Return [x, y] of the center of cell containing provided text 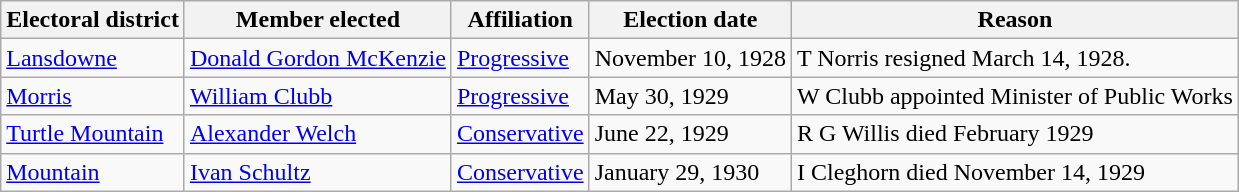
T Norris resigned March 14, 1928. [1014, 58]
November 10, 1928 [690, 58]
William Clubb [318, 96]
Lansdowne [93, 58]
January 29, 1930 [690, 172]
Morris [93, 96]
June 22, 1929 [690, 134]
R G Willis died February 1929 [1014, 134]
May 30, 1929 [690, 96]
Mountain [93, 172]
I Cleghorn died November 14, 1929 [1014, 172]
Donald Gordon McKenzie [318, 58]
W Clubb appointed Minister of Public Works [1014, 96]
Member elected [318, 20]
Ivan Schultz [318, 172]
Affiliation [520, 20]
Turtle Mountain [93, 134]
Reason [1014, 20]
Electoral district [93, 20]
Election date [690, 20]
Alexander Welch [318, 134]
